Find where the given text appears and provide that cell's center as (x, y) coordinate. 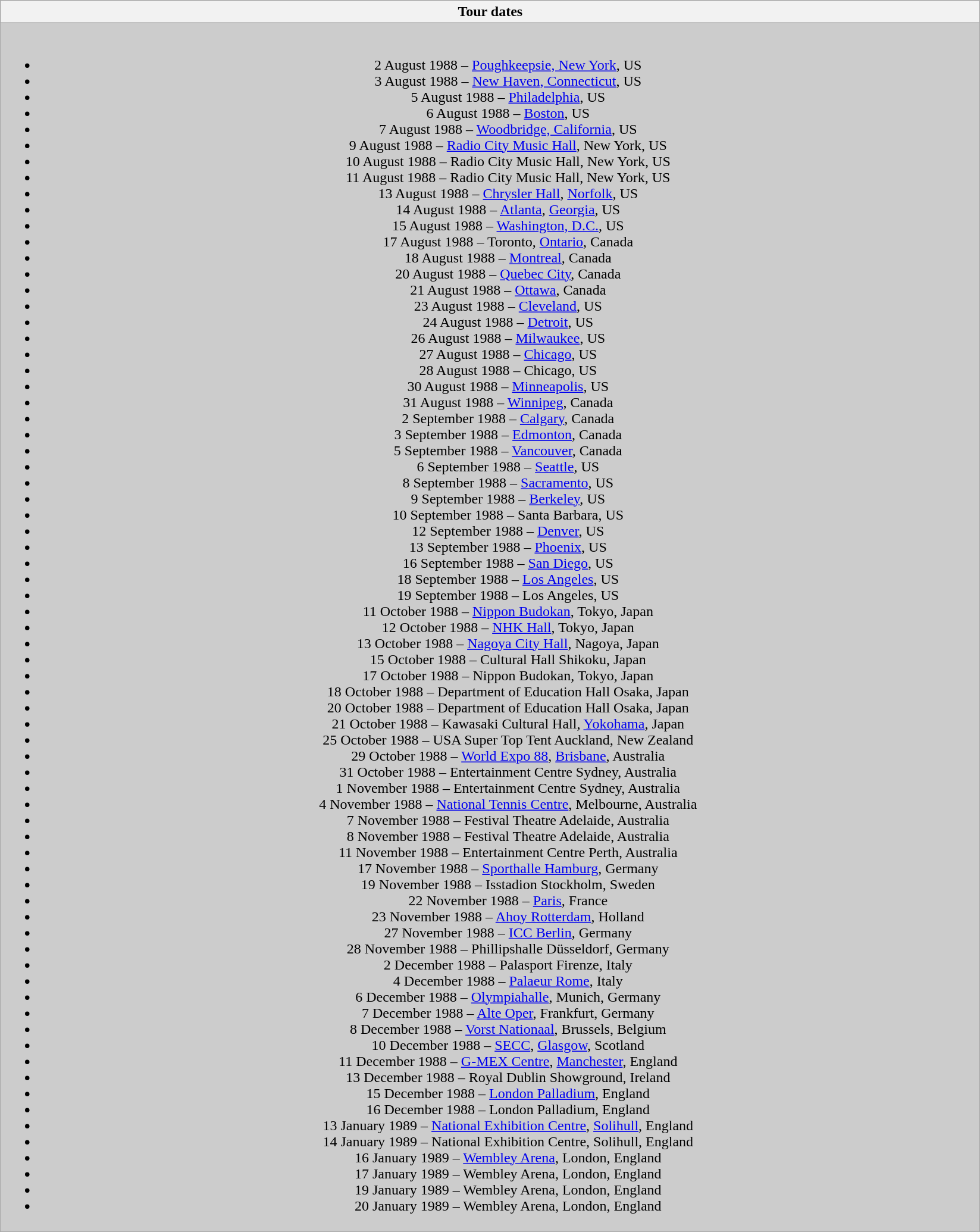
Tour dates (490, 12)
